Capture the cell that displays the provided text and extract its [x, y] central coordinate. 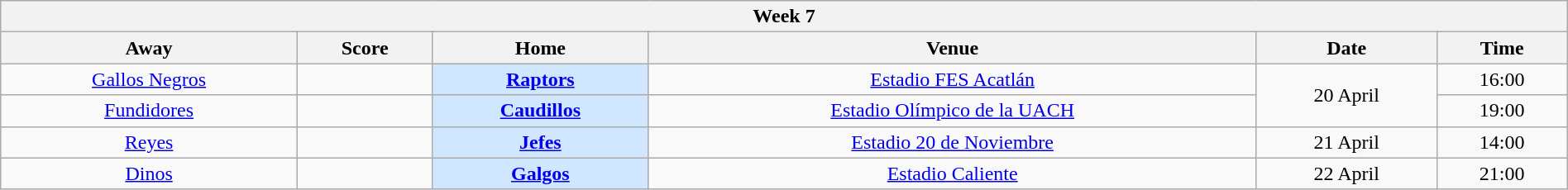
Dinos [149, 173]
Estadio 20 de Noviembre [953, 142]
Caudillos [541, 111]
16:00 [1502, 79]
Raptors [541, 79]
Jefes [541, 142]
21 April [1346, 142]
19:00 [1502, 111]
Fundidores [149, 111]
Home [541, 48]
20 April [1346, 95]
Score [365, 48]
Galgos [541, 173]
22 April [1346, 173]
21:00 [1502, 173]
Date [1346, 48]
Week 7 [784, 17]
Estadio Caliente [953, 173]
Estadio FES Acatlán [953, 79]
Time [1502, 48]
14:00 [1502, 142]
Away [149, 48]
Reyes [149, 142]
Estadio Olímpico de la UACH [953, 111]
Gallos Negros [149, 79]
Venue [953, 48]
